Identify which cell holds the provided text, then report its (x, y) central coordinate. 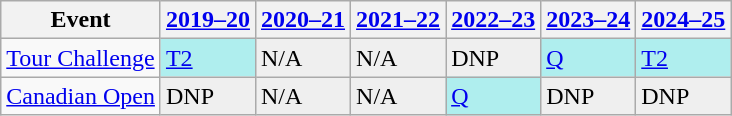
2021–22 (398, 20)
Canadian Open (81, 96)
Tour Challenge (81, 58)
2022–23 (494, 20)
2019–20 (208, 20)
2020–21 (302, 20)
2023–24 (588, 20)
2024–25 (684, 20)
Event (81, 20)
